Output the [X, Y] coordinate of the center of the cell containing the given text.  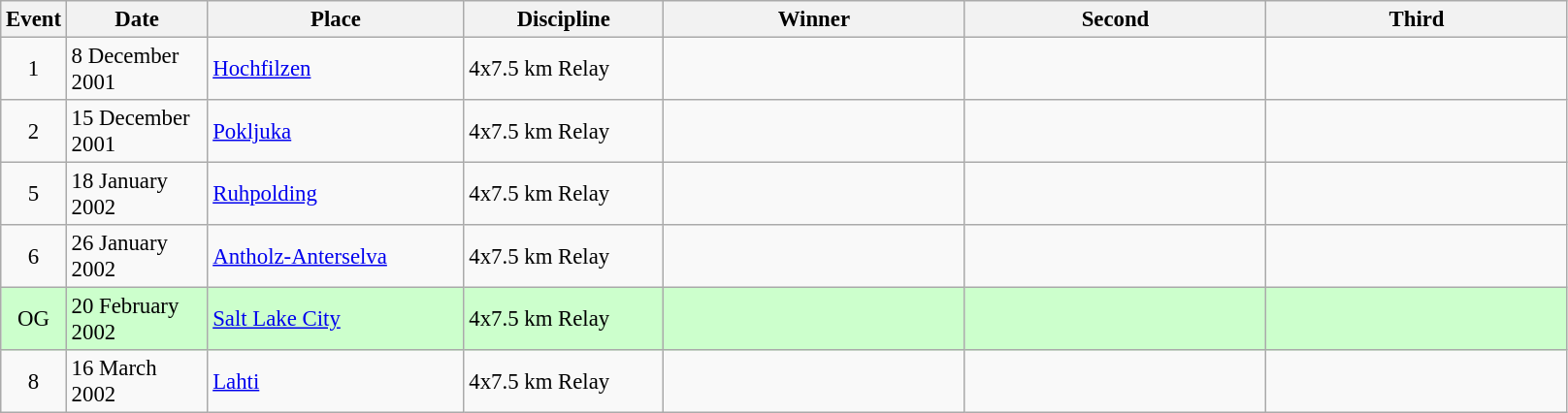
Event [34, 19]
6 [34, 256]
1 [34, 70]
8 December 2001 [137, 70]
15 December 2001 [137, 132]
20 February 2002 [137, 320]
Place [336, 19]
OG [34, 320]
Salt Lake City [336, 320]
5 [34, 194]
Ruhpolding [336, 194]
Hochfilzen [336, 70]
Second [1116, 19]
26 January 2002 [137, 256]
Third [1417, 19]
Antholz-Anterselva [336, 256]
2 [34, 132]
Winner [815, 19]
Date [137, 19]
Discipline [564, 19]
18 January 2002 [137, 194]
Pokljuka [336, 132]
